Provide the [X, Y] coordinate of the cell's center where the given text is located.  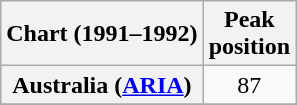
87 [249, 85]
Chart (1991–1992) [102, 34]
Peakposition [249, 34]
Australia (ARIA) [102, 85]
